Scan for the cell matching the given text and deliver its [x, y] coordinate at center. 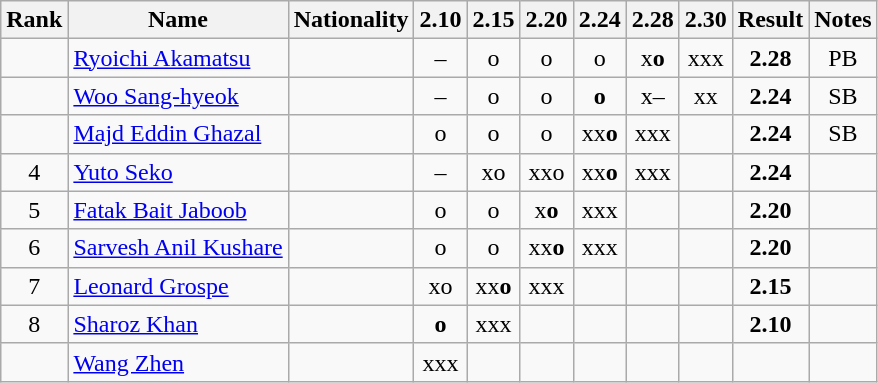
Ryoichi Akamatsu [178, 58]
Leonard Grospe [178, 286]
Result [770, 20]
5 [34, 210]
PB [843, 58]
Woo Sang-hyeok [178, 96]
4 [34, 172]
Sarvesh Anil Kushare [178, 248]
Notes [843, 20]
Name [178, 20]
xx [706, 96]
2.30 [706, 20]
8 [34, 324]
7 [34, 286]
Rank [34, 20]
Majd Eddin Ghazal [178, 134]
Sharoz Khan [178, 324]
x– [652, 96]
Nationality [351, 20]
Wang Zhen [178, 362]
6 [34, 248]
Fatak Bait Jaboob [178, 210]
Yuto Seko [178, 172]
